Find where the given text appears and provide that cell's center as [x, y] coordinate. 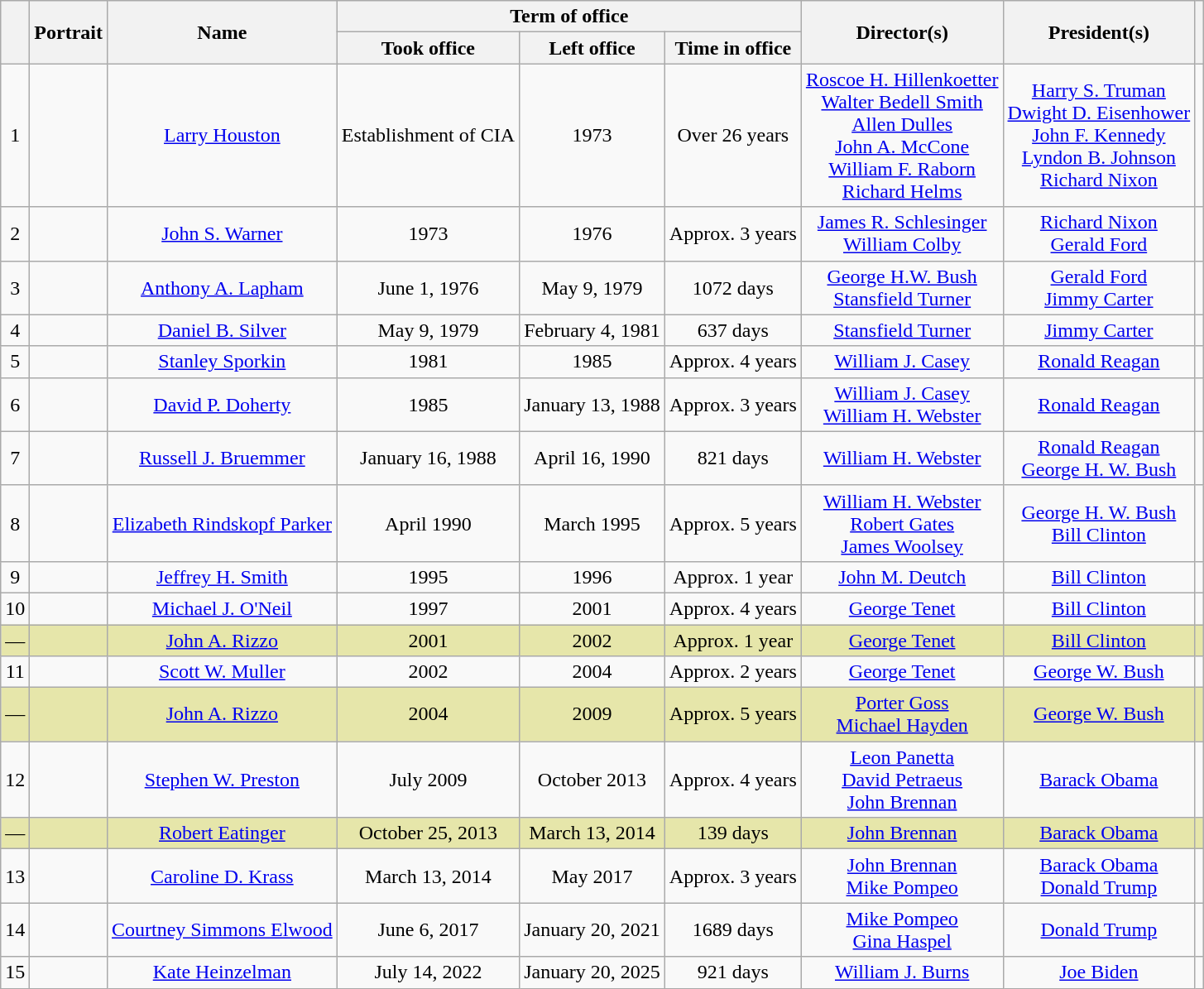
February 4, 1981 [592, 330]
William J. Burns [902, 972]
Stanley Sporkin [222, 362]
Porter GossMichael Hayden [902, 715]
12 [15, 780]
Daniel B. Silver [222, 330]
October 25, 2013 [428, 833]
11 [15, 672]
Robert Eatinger [222, 833]
3 [15, 288]
2009 [592, 715]
William J. Casey [902, 362]
14 [15, 930]
Courtney Simmons Elwood [222, 930]
March 1995 [592, 523]
Scott W. Muller [222, 672]
821 days [733, 458]
President(s) [1099, 32]
January 13, 1988 [592, 404]
637 days [733, 330]
Approx. 2 years [733, 672]
8 [15, 523]
6 [15, 404]
Jimmy Carter [1099, 330]
Establishment of CIA [428, 136]
1 [15, 136]
2 [15, 233]
June 6, 2017 [428, 930]
13 [15, 876]
Ronald ReaganGeorge H. W. Bush [1099, 458]
Term of office [569, 17]
Kate Heinzelman [222, 972]
Stansfield Turner [902, 330]
Stephen W. Preston [222, 780]
January 20, 2025 [592, 972]
1996 [592, 577]
Over 26 years [733, 136]
January 20, 2021 [592, 930]
William H. WebsterRobert GatesJames Woolsey [902, 523]
Anthony A. Lapham [222, 288]
Michael J. O'Neil [222, 608]
John S. Warner [222, 233]
7 [15, 458]
January 16, 1988 [428, 458]
July 14, 2022 [428, 972]
921 days [733, 972]
Took office [428, 48]
5 [15, 362]
Time in office [733, 48]
Gerald FordJimmy Carter [1099, 288]
John Brennan [902, 833]
Russell J. Bruemmer [222, 458]
William H. Webster [902, 458]
James R. SchlesingerWilliam Colby [902, 233]
10 [15, 608]
June 1, 1976 [428, 288]
Joe Biden [1099, 972]
Harry S. TrumanDwight D. EisenhowerJohn F. KennedyLyndon B. JohnsonRichard Nixon [1099, 136]
William J. CaseyWilliam H. Webster [902, 404]
Leon PanettaDavid PetraeusJohn Brennan [902, 780]
4 [15, 330]
April 16, 1990 [592, 458]
1689 days [733, 930]
Name [222, 32]
Donald Trump [1099, 930]
April 1990 [428, 523]
Mike PompeoGina Haspel [902, 930]
139 days [733, 833]
15 [15, 972]
Barack ObamaDonald Trump [1099, 876]
1976 [592, 233]
Jeffrey H. Smith [222, 577]
Elizabeth Rindskopf Parker [222, 523]
David P. Doherty [222, 404]
July 2009 [428, 780]
October 2013 [592, 780]
Richard NixonGerald Ford [1099, 233]
1072 days [733, 288]
Left office [592, 48]
Director(s) [902, 32]
9 [15, 577]
John M. Deutch [902, 577]
1997 [428, 608]
1995 [428, 577]
May 2017 [592, 876]
John BrennanMike Pompeo [902, 876]
1981 [428, 362]
Portrait [69, 32]
George H.W. BushStansfield Turner [902, 288]
George H. W. BushBill Clinton [1099, 523]
Caroline D. Krass [222, 876]
Roscoe H. HillenkoetterWalter Bedell SmithAllen DullesJohn A. McConeWilliam F. RabornRichard Helms [902, 136]
Larry Houston [222, 136]
